Return the (X, Y) coordinate for the center point of the cell that contains the specified text.  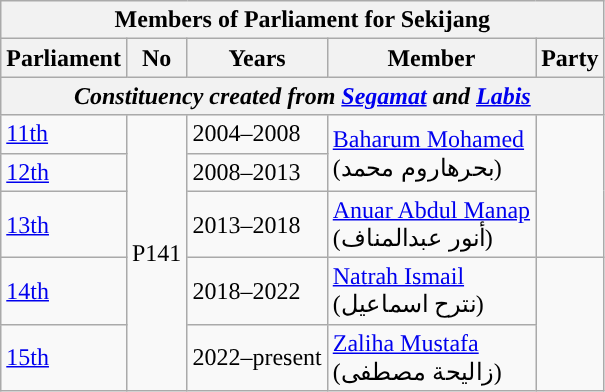
Parliament (64, 58)
2004–2008 (257, 134)
13th (64, 224)
14th (64, 292)
Anuar Abdul Manap (أنور عبدالمناف) (431, 224)
Constituency created from Segamat and Labis (302, 96)
Zaliha Mustafa (زاليحة مصطفى‎) (431, 358)
12th (64, 172)
Baharum Mohamed (بحرهاروم محمد‎) (431, 153)
Members of Parliament for Sekijang (302, 20)
2018–2022 (257, 292)
11th (64, 134)
2013–2018 (257, 224)
No (156, 58)
2008–2013 (257, 172)
Member (431, 58)
P141 (156, 253)
Party (570, 58)
15th (64, 358)
2022–present (257, 358)
Natrah Ismail (نترح اسماعيل) (431, 292)
Years (257, 58)
